Search for the cell housing the specified text and yield its [x, y] center coordinate. 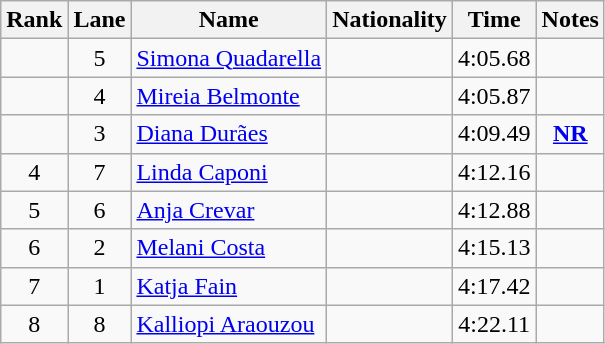
Linda Caponi [229, 172]
4:05.87 [494, 96]
NR [570, 134]
Mireia Belmonte [229, 96]
2 [100, 248]
4:17.42 [494, 286]
4:12.16 [494, 172]
4:15.13 [494, 248]
Anja Crevar [229, 210]
Melani Costa [229, 248]
Notes [570, 20]
Lane [100, 20]
Nationality [390, 20]
Kalliopi Araouzou [229, 324]
Rank [34, 20]
4:09.49 [494, 134]
Simona Quadarella [229, 58]
Time [494, 20]
3 [100, 134]
4:05.68 [494, 58]
Diana Durães [229, 134]
1 [100, 286]
Katja Fain [229, 286]
4:22.11 [494, 324]
Name [229, 20]
4:12.88 [494, 210]
